Provide the (x, y) coordinate of the cell's center where the given text is located.  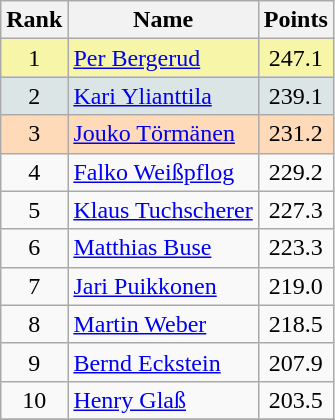
Henry Glaß (163, 400)
8 (34, 324)
Kari Ylianttila (163, 96)
218.5 (296, 324)
Bernd Eckstein (163, 362)
2 (34, 96)
Per Bergerud (163, 58)
Falko Weißpflog (163, 172)
Martin Weber (163, 324)
219.0 (296, 286)
10 (34, 400)
5 (34, 210)
6 (34, 248)
9 (34, 362)
203.5 (296, 400)
Jari Puikkonen (163, 286)
Matthias Buse (163, 248)
3 (34, 134)
247.1 (296, 58)
Rank (34, 20)
Name (163, 20)
Jouko Törmänen (163, 134)
Klaus Tuchscherer (163, 210)
7 (34, 286)
227.3 (296, 210)
207.9 (296, 362)
Points (296, 20)
231.2 (296, 134)
4 (34, 172)
229.2 (296, 172)
223.3 (296, 248)
239.1 (296, 96)
1 (34, 58)
